Locate the cell with the specified text and output its (x, y) center coordinate. 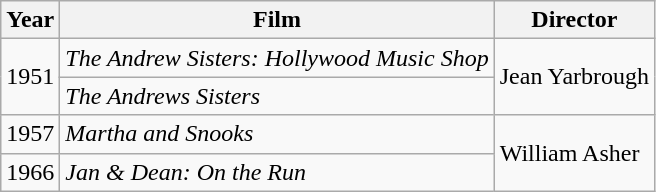
The Andrew Sisters: Hollywood Music Shop (277, 58)
William Asher (574, 153)
1951 (30, 77)
Film (277, 20)
Jean Yarbrough (574, 77)
Martha and Snooks (277, 134)
The Andrews Sisters (277, 96)
Jan & Dean: On the Run (277, 172)
Director (574, 20)
1957 (30, 134)
1966 (30, 172)
Year (30, 20)
